Detect which cell encompasses the target text, then output its (X, Y) center coordinate. 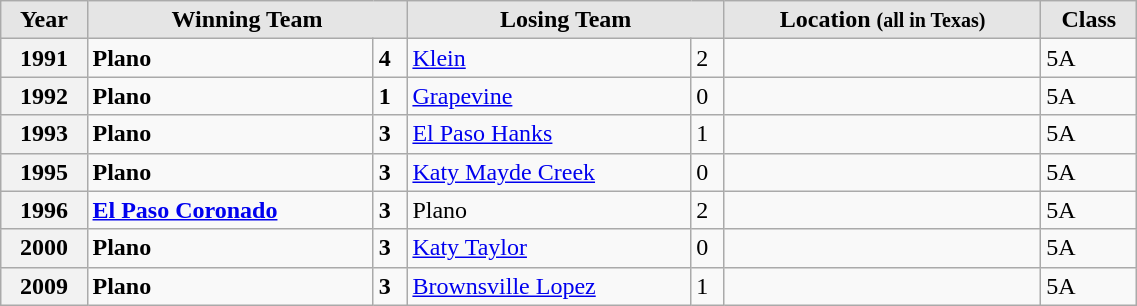
1991 (44, 58)
Klein (549, 58)
Brownsville Lopez (549, 286)
2000 (44, 248)
El Paso Hanks (549, 134)
Year (44, 20)
4 (390, 58)
Class (1089, 20)
Losing Team (566, 20)
El Paso Coronado (230, 210)
2009 (44, 286)
1993 (44, 134)
Katy Mayde Creek (549, 172)
Winning Team (247, 20)
Location (all in Texas) (882, 20)
1992 (44, 96)
Grapevine (549, 96)
1996 (44, 210)
Katy Taylor (549, 248)
1995 (44, 172)
